Pinpoint the cell where the given text exists, returning its [X, Y] midpoint coordinate. 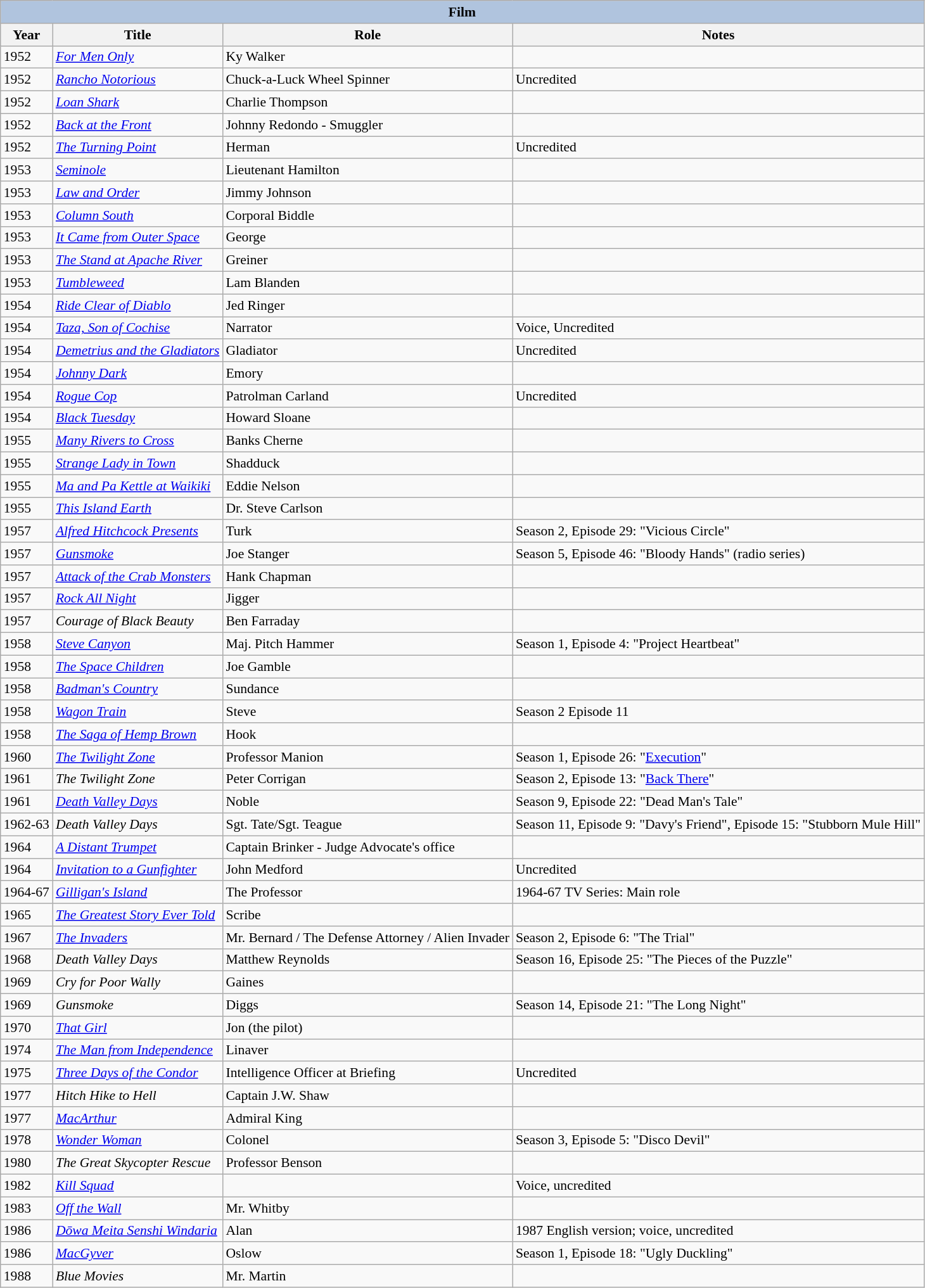
Patrolman Carland [367, 396]
1964-67 TV Series: Main role [718, 893]
Invitation to a Gunfighter [138, 870]
Ky Walker [367, 57]
Title [138, 35]
1980 [27, 1163]
George [367, 238]
Emory [367, 373]
Admiral King [367, 1118]
Three Days of the Condor [138, 1073]
MacGyver [138, 1254]
Off the Wall [138, 1208]
For Men Only [138, 57]
The Man from Independence [138, 1050]
Jed Ringer [367, 305]
Sgt. Tate/Sgt. Teague [367, 825]
Diggs [367, 1005]
The Professor [367, 893]
Season 2, Episode 13: "Back There" [718, 779]
The Space Children [138, 666]
1978 [27, 1140]
Kill Squad [138, 1186]
Narrator [367, 328]
Jimmy Johnson [367, 193]
Intelligence Officer at Briefing [367, 1073]
Linaver [367, 1050]
1988 [27, 1276]
Joe Gamble [367, 666]
1987 English version; voice, uncredited [718, 1231]
Jigger [367, 599]
Season 14, Episode 21: "The Long Night" [718, 1005]
Year [27, 35]
Season 16, Episode 25: "The Pieces of the Puzzle" [718, 960]
Voice, uncredited [718, 1186]
Gladiator [367, 351]
Season 1, Episode 18: "Ugly Duckling" [718, 1254]
Loan Shark [138, 103]
Scribe [367, 915]
Greiner [367, 260]
Attack of the Crab Monsters [138, 577]
Lam Blanden [367, 283]
Howard Sloane [367, 418]
Peter Corrigan [367, 779]
Courage of Black Beauty [138, 622]
Lieutenant Hamilton [367, 170]
Oslow [367, 1254]
Corporal Biddle [367, 215]
Herman [367, 148]
Steve Canyon [138, 644]
The Turning Point [138, 148]
The Stand at Apache River [138, 260]
The Great Skycopter Rescue [138, 1163]
Season 2, Episode 29: "Vicious Circle" [718, 532]
1967 [27, 938]
Matthew Reynolds [367, 960]
Chuck-a-Luck Wheel Spinner [367, 80]
Banks Cherne [367, 441]
Hitch Hike to Hell [138, 1095]
Rogue Cop [138, 396]
A Distant Trumpet [138, 847]
Johnny Dark [138, 373]
1975 [27, 1073]
MacArthur [138, 1118]
Ride Clear of Diablo [138, 305]
Season 2, Episode 6: "The Trial" [718, 938]
Jon (the pilot) [367, 1028]
Hank Chapman [367, 577]
Voice, Uncredited [718, 328]
Season 1, Episode 26: "Execution" [718, 757]
Captain J.W. Shaw [367, 1095]
1968 [27, 960]
Notes [718, 35]
Alan [367, 1231]
Blue Movies [138, 1276]
Season 9, Episode 22: "Dead Man's Tale" [718, 802]
John Medford [367, 870]
Gaines [367, 983]
Back at the Front [138, 125]
Wonder Woman [138, 1140]
The Greatest Story Ever Told [138, 915]
Season 2 Episode 11 [718, 712]
Season 1, Episode 4: "Project Heartbeat" [718, 644]
It Came from Outer Space [138, 238]
Colonel [367, 1140]
Maj. Pitch Hammer [367, 644]
1982 [27, 1186]
Law and Order [138, 193]
Role [367, 35]
Season 11, Episode 9: "Davy's Friend", Episode 15: "Stubborn Mule Hill" [718, 825]
Black Tuesday [138, 418]
1964-67 [27, 893]
Wagon Train [138, 712]
1960 [27, 757]
The Invaders [138, 938]
Tumbleweed [138, 283]
Professor Manion [367, 757]
Taza, Son of Cochise [138, 328]
Shadduck [367, 464]
1983 [27, 1208]
Charlie Thompson [367, 103]
The Saga of Hemp Brown [138, 734]
This Island Earth [138, 509]
Captain Brinker - Judge Advocate's office [367, 847]
1970 [27, 1028]
Mr. Bernard / The Defense Attorney / Alien Invader [367, 938]
Joe Stanger [367, 554]
Ma and Pa Kettle at Waikiki [138, 486]
Many Rivers to Cross [138, 441]
1965 [27, 915]
Ben Farraday [367, 622]
Hook [367, 734]
Gilligan's Island [138, 893]
Demetrius and the Gladiators [138, 351]
Cry for Poor Wally [138, 983]
That Girl [138, 1028]
Film [462, 12]
1974 [27, 1050]
Noble [367, 802]
1962-63 [27, 825]
Rock All Night [138, 599]
Eddie Nelson [367, 486]
Mr. Martin [367, 1276]
Turk [367, 532]
Mr. Whitby [367, 1208]
Sundance [367, 689]
Dr. Steve Carlson [367, 509]
Badman's Country [138, 689]
Strange Lady in Town [138, 464]
Column South [138, 215]
Steve [367, 712]
Professor Benson [367, 1163]
Dōwa Meita Senshi Windaria [138, 1231]
Season 5, Episode 46: "Bloody Hands" (radio series) [718, 554]
Rancho Notorious [138, 80]
Alfred Hitchcock Presents [138, 532]
Johnny Redondo - Smuggler [367, 125]
Seminole [138, 170]
Season 3, Episode 5: "Disco Devil" [718, 1140]
